Locate the cell with the specified text and output its [X, Y] center coordinate. 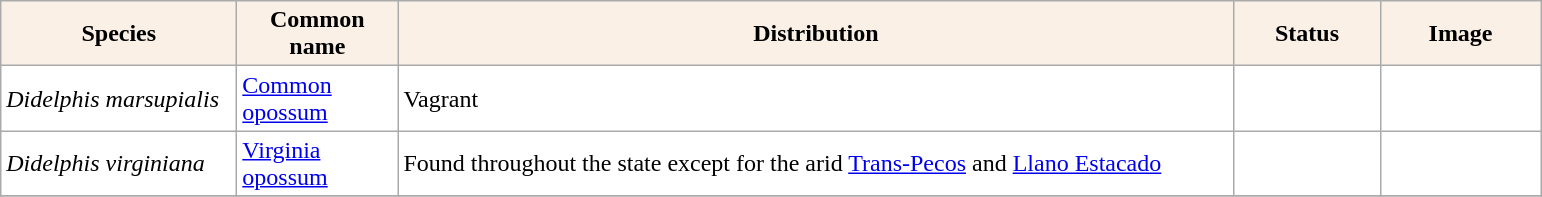
Didelphis marsupialis [119, 98]
Didelphis virginiana [119, 164]
Status [1307, 34]
Found throughout the state except for the arid Trans-Pecos and Llano Estacado [816, 164]
Vagrant [816, 98]
Distribution [816, 34]
Image [1460, 34]
Common opossum [318, 98]
Common name [318, 34]
Virginia opossum [318, 164]
Species [119, 34]
